Detect which cell encompasses the target text, then output its (x, y) center coordinate. 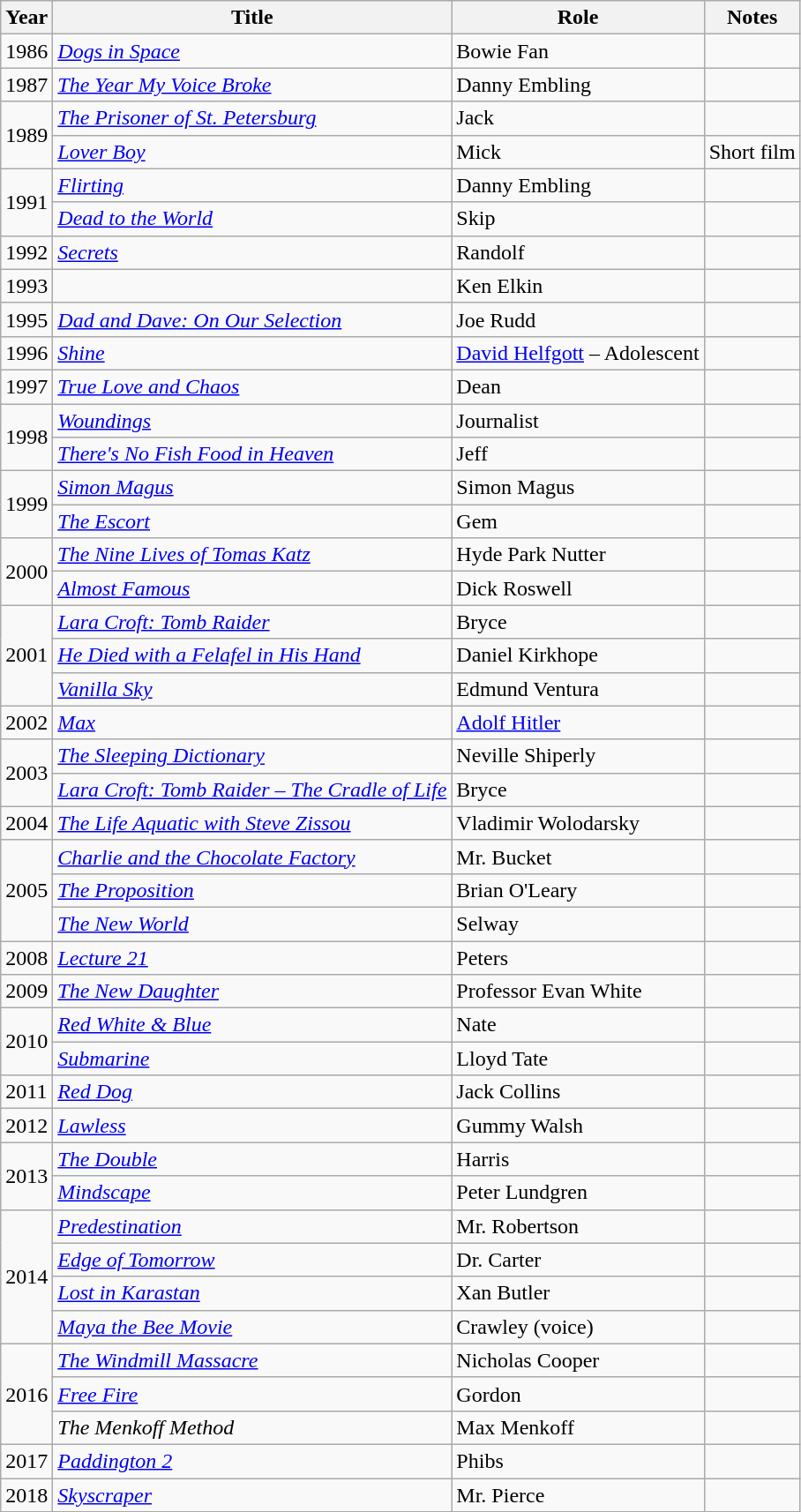
Dogs in Space (252, 51)
Hyde Park Nutter (578, 555)
Vanilla Sky (252, 689)
2011 (26, 1092)
Neville Shiperly (578, 756)
Woundings (252, 421)
1999 (26, 505)
Notes (752, 18)
Paddington 2 (252, 1461)
Randolf (578, 252)
Flirting (252, 185)
2012 (26, 1126)
2004 (26, 823)
2000 (26, 572)
Mr. Bucket (578, 857)
Brian O'Leary (578, 890)
Nate (578, 1025)
Dad and Dave: On Our Selection (252, 319)
1995 (26, 319)
Lara Croft: Tomb Raider (252, 622)
Gummy Walsh (578, 1126)
2008 (26, 957)
Short film (752, 152)
Phibs (578, 1461)
Peters (578, 957)
Bowie Fan (578, 51)
1986 (26, 51)
The Prisoner of St. Petersburg (252, 118)
Predestination (252, 1226)
The Proposition (252, 890)
The Escort (252, 521)
Crawley (voice) (578, 1327)
2018 (26, 1495)
Harris (578, 1159)
Skyscraper (252, 1495)
Title (252, 18)
Almost Famous (252, 588)
The Double (252, 1159)
Skip (578, 219)
Joe Rudd (578, 319)
Mr. Robertson (578, 1226)
There's No Fish Food in Heaven (252, 454)
Lost in Karastan (252, 1293)
Peter Lundgren (578, 1193)
The Menkoff Method (252, 1427)
2016 (26, 1394)
Jeff (578, 454)
Secrets (252, 252)
The Year My Voice Broke (252, 85)
He Died with a Felafel in His Hand (252, 655)
Mr. Pierce (578, 1495)
1991 (26, 202)
Selway (578, 924)
Nicholas Cooper (578, 1360)
Charlie and the Chocolate Factory (252, 857)
Edge of Tomorrow (252, 1260)
Dr. Carter (578, 1260)
Vladimir Wolodarsky (578, 823)
Lecture 21 (252, 957)
Mindscape (252, 1193)
1996 (26, 353)
Adolf Hitler (578, 722)
Edmund Ventura (578, 689)
Lloyd Tate (578, 1059)
1992 (26, 252)
Max (252, 722)
Dead to the World (252, 219)
Role (578, 18)
2010 (26, 1042)
The New Daughter (252, 992)
Lara Croft: Tomb Raider – The Cradle of Life (252, 790)
The Nine Lives of Tomas Katz (252, 555)
The New World (252, 924)
Submarine (252, 1059)
2009 (26, 992)
1987 (26, 85)
Free Fire (252, 1394)
True Love and Chaos (252, 386)
Xan Butler (578, 1293)
Gordon (578, 1394)
Professor Evan White (578, 992)
2017 (26, 1461)
The Windmill Massacre (252, 1360)
Gem (578, 521)
Red Dog (252, 1092)
Jack (578, 118)
2013 (26, 1176)
Dick Roswell (578, 588)
The Sleeping Dictionary (252, 756)
Lawless (252, 1126)
Shine (252, 353)
Year (26, 18)
1997 (26, 386)
Mick (578, 152)
2003 (26, 773)
Red White & Blue (252, 1025)
Max Menkoff (578, 1427)
Jack Collins (578, 1092)
Maya the Bee Movie (252, 1327)
Lover Boy (252, 152)
Dean (578, 386)
The Life Aquatic with Steve Zissou (252, 823)
David Helfgott – Adolescent (578, 353)
1989 (26, 135)
2001 (26, 655)
1993 (26, 286)
2005 (26, 890)
Journalist (578, 421)
1998 (26, 438)
2002 (26, 722)
Ken Elkin (578, 286)
2014 (26, 1276)
Daniel Kirkhope (578, 655)
